Output the [X, Y] coordinate of the center of the cell containing the given text.  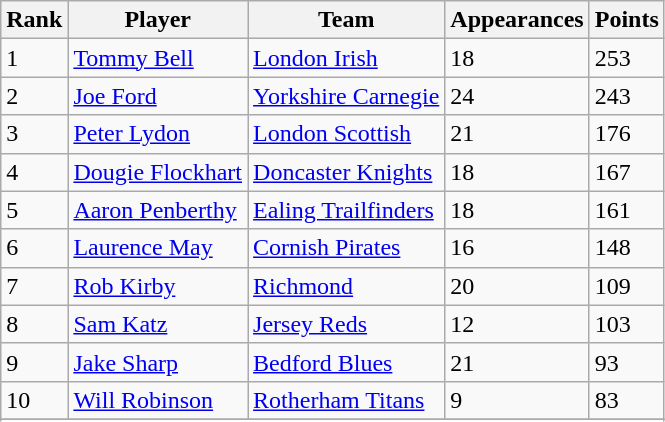
20 [517, 286]
Rob Kirby [158, 286]
176 [626, 134]
Joe Ford [158, 96]
5 [34, 210]
Jake Sharp [158, 362]
Ealing Trailfinders [346, 210]
Points [626, 20]
Player [158, 20]
Richmond [346, 286]
12 [517, 324]
Appearances [517, 20]
Rotherham Titans [346, 400]
103 [626, 324]
10 [34, 400]
253 [626, 58]
Rank [34, 20]
24 [517, 96]
8 [34, 324]
Team [346, 20]
1 [34, 58]
Cornish Pirates [346, 248]
4 [34, 172]
Yorkshire Carnegie [346, 96]
16 [517, 248]
93 [626, 362]
109 [626, 286]
Tommy Bell [158, 58]
London Irish [346, 58]
Doncaster Knights [346, 172]
243 [626, 96]
Peter Lydon [158, 134]
Jersey Reds [346, 324]
167 [626, 172]
6 [34, 248]
161 [626, 210]
148 [626, 248]
83 [626, 400]
2 [34, 96]
7 [34, 286]
London Scottish [346, 134]
3 [34, 134]
Sam Katz [158, 324]
Aaron Penberthy [158, 210]
Dougie Flockhart [158, 172]
Laurence May [158, 248]
Bedford Blues [346, 362]
Will Robinson [158, 400]
